Locate the cell with the specified text and output its (X, Y) center coordinate. 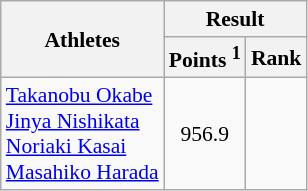
Takanobu OkabeJinya NishikataNoriaki KasaiMasahiko Harada (82, 134)
Rank (276, 58)
956.9 (205, 134)
Result (236, 19)
Points 1 (205, 58)
Athletes (82, 40)
